Return [x, y] of the center of cell containing provided text 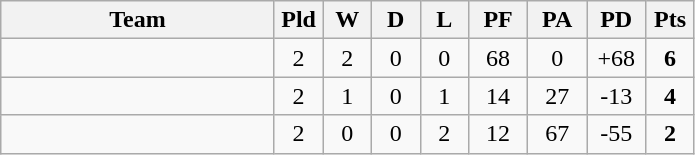
W [348, 20]
-13 [616, 96]
Team [138, 20]
4 [670, 96]
Pld [298, 20]
PD [616, 20]
14 [498, 96]
D [396, 20]
PF [498, 20]
L [444, 20]
68 [498, 58]
+68 [616, 58]
6 [670, 58]
67 [558, 134]
12 [498, 134]
27 [558, 96]
Pts [670, 20]
-55 [616, 134]
PA [558, 20]
